For the text-containing cell, return its midpoint in [X, Y] coordinate format. 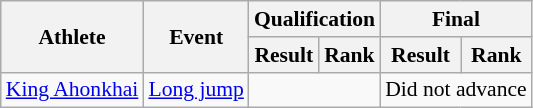
Did not advance [456, 90]
Qualification [314, 19]
King Ahonkhai [72, 90]
Long jump [196, 90]
Athlete [72, 36]
Event [196, 36]
Final [456, 19]
